Determine the [x, y] coordinate at the center of the cell enclosing the given text.  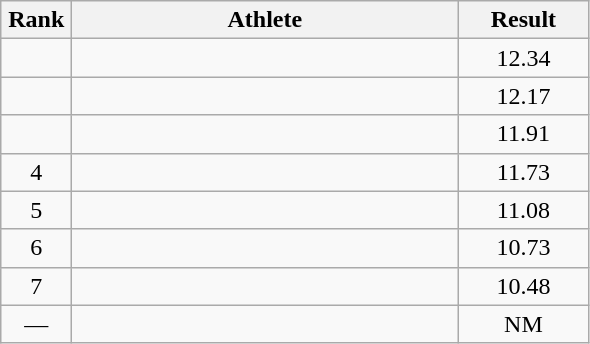
4 [36, 172]
— [36, 324]
12.17 [524, 96]
5 [36, 210]
11.08 [524, 210]
NM [524, 324]
11.91 [524, 134]
10.73 [524, 248]
Result [524, 20]
7 [36, 286]
Rank [36, 20]
6 [36, 248]
10.48 [524, 286]
11.73 [524, 172]
Athlete [265, 20]
12.34 [524, 58]
